Capture the cell that displays the provided text and extract its [X, Y] central coordinate. 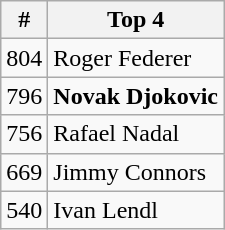
Ivan Lendl [136, 210]
Jimmy Connors [136, 172]
804 [24, 58]
540 [24, 210]
# [24, 20]
669 [24, 172]
Roger Federer [136, 58]
756 [24, 134]
Novak Djokovic [136, 96]
Top 4 [136, 20]
Rafael Nadal [136, 134]
796 [24, 96]
